From the cell containing the given text, extract its center point as (X, Y) coordinate. 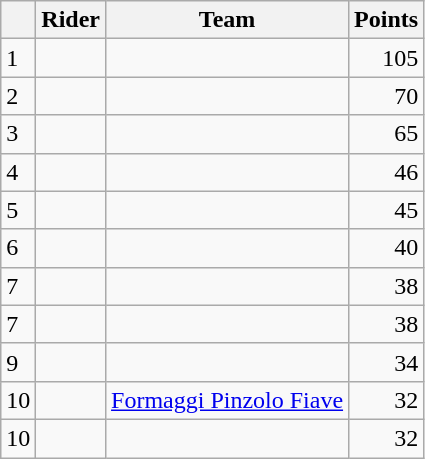
Points (386, 20)
46 (386, 172)
Formaggi Pinzolo Fiave (228, 400)
6 (18, 248)
45 (386, 210)
3 (18, 134)
105 (386, 58)
65 (386, 134)
70 (386, 96)
40 (386, 248)
9 (18, 362)
Rider (71, 20)
Team (228, 20)
1 (18, 58)
2 (18, 96)
4 (18, 172)
5 (18, 210)
34 (386, 362)
